Capture the cell that displays the provided text and extract its (X, Y) central coordinate. 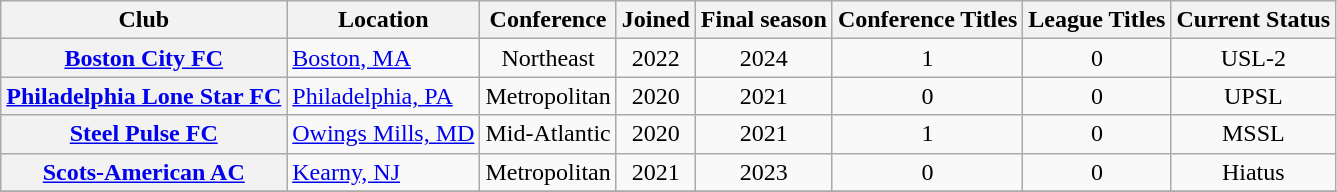
Mid-Atlantic (548, 134)
Conference (548, 20)
Philadelphia, PA (384, 96)
Boston, MA (384, 58)
Boston City FC (144, 58)
Hiatus (1254, 172)
League Titles (1097, 20)
Location (384, 20)
2024 (764, 58)
Club (144, 20)
Final season (764, 20)
USL-2 (1254, 58)
MSSL (1254, 134)
Northeast (548, 58)
2023 (764, 172)
Conference Titles (927, 20)
2022 (656, 58)
Current Status (1254, 20)
Steel Pulse FC (144, 134)
UPSL (1254, 96)
Philadelphia Lone Star FC (144, 96)
Kearny, NJ (384, 172)
Scots-American AC (144, 172)
Joined (656, 20)
Owings Mills, MD (384, 134)
